Extract the (x, y) coordinate from the center of the cell holding the provided text.  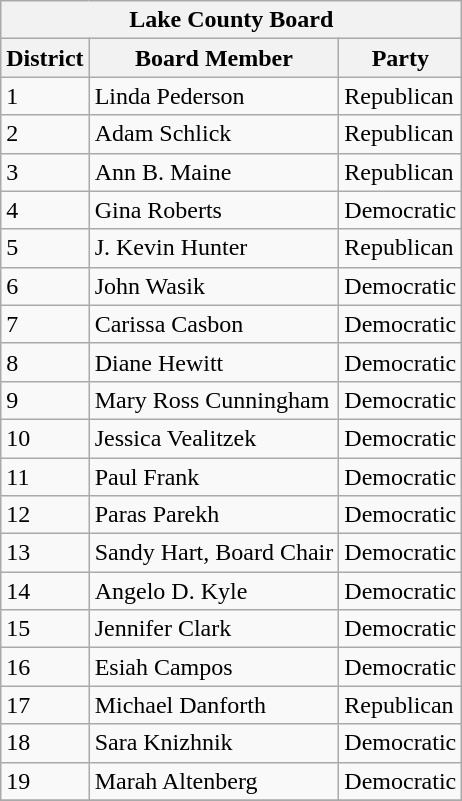
Paul Frank (214, 477)
Board Member (214, 58)
Marah Altenberg (214, 781)
Sara Knizhnik (214, 743)
Esiah Campos (214, 667)
13 (45, 553)
Ann B. Maine (214, 172)
Lake County Board (232, 20)
9 (45, 400)
19 (45, 781)
District (45, 58)
J. Kevin Hunter (214, 248)
Mary Ross Cunningham (214, 400)
Gina Roberts (214, 210)
Michael Danforth (214, 705)
Jessica Vealitzek (214, 438)
Adam Schlick (214, 134)
Party (400, 58)
Jennifer Clark (214, 629)
16 (45, 667)
11 (45, 477)
5 (45, 248)
6 (45, 286)
Paras Parekh (214, 515)
Carissa Casbon (214, 324)
2 (45, 134)
17 (45, 705)
1 (45, 96)
4 (45, 210)
Diane Hewitt (214, 362)
12 (45, 515)
18 (45, 743)
John Wasik (214, 286)
3 (45, 172)
Sandy Hart, Board Chair (214, 553)
7 (45, 324)
8 (45, 362)
Linda Pederson (214, 96)
15 (45, 629)
10 (45, 438)
Angelo D. Kyle (214, 591)
14 (45, 591)
